Detect which cell encompasses the target text, then output its (x, y) center coordinate. 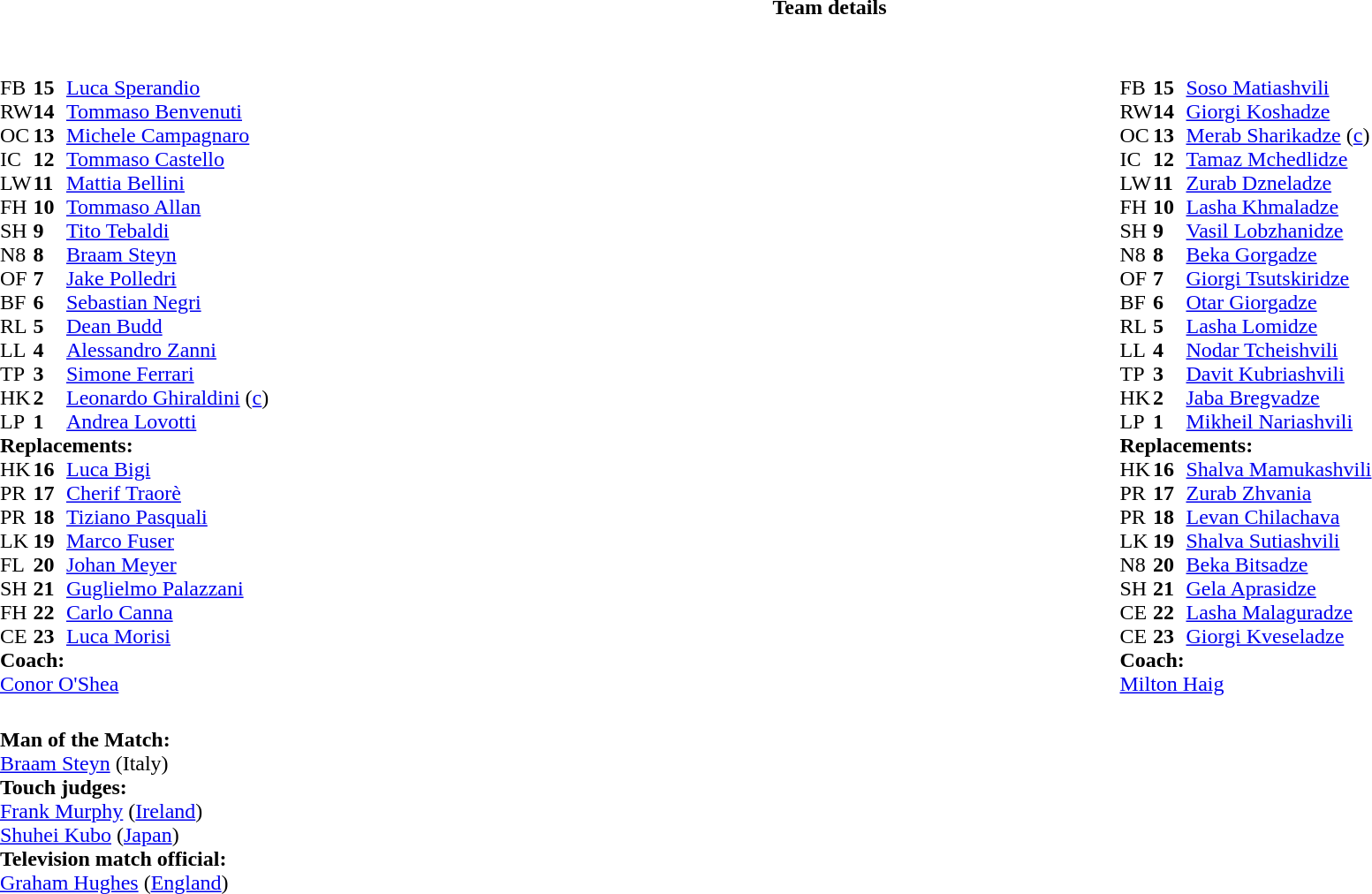
Lasha Lomidze (1278, 327)
Jaba Bregvadze (1278, 398)
Soso Matiashvili (1278, 88)
Alessandro Zanni (168, 350)
Milton Haig (1246, 684)
FL (17, 565)
Tiziano Pasquali (168, 518)
Zurab Zhvania (1278, 493)
Braam Steyn (168, 254)
Levan Chilachava (1278, 518)
Marco Fuser (168, 541)
Merab Sharikadze (c) (1278, 136)
Otar Giorgadze (1278, 302)
Lasha Malaguradze (1278, 613)
Davit Kubriashvili (1278, 375)
Andrea Lovotti (168, 422)
Leonardo Ghiraldini (c) (168, 398)
Cherif Traorè (168, 493)
Tommaso Allan (168, 207)
Mattia Bellini (168, 184)
Sebastian Negri (168, 302)
Zurab Dzneladze (1278, 184)
Beka Bitsadze (1278, 565)
Nodar Tcheishvili (1278, 350)
Luca Morisi (168, 636)
Beka Gorgadze (1278, 254)
Jake Polledri (168, 279)
Luca Sperandio (168, 88)
Tito Tebaldi (168, 231)
Luca Bigi (168, 470)
Johan Meyer (168, 565)
Giorgi Kveseladze (1278, 636)
Shalva Sutiashvili (1278, 541)
Giorgi Tsutskiridze (1278, 279)
Mikheil Nariashvili (1278, 422)
Tommaso Benvenuti (168, 111)
Tommaso Castello (168, 159)
Michele Campagnaro (168, 136)
Conor O'Shea (134, 684)
Dean Budd (168, 327)
Tamaz Mchedlidze (1278, 159)
Carlo Canna (168, 613)
Simone Ferrari (168, 375)
Gela Aprasidze (1278, 588)
Guglielmo Palazzani (168, 588)
Lasha Khmaladze (1278, 207)
Vasil Lobzhanidze (1278, 231)
Giorgi Koshadze (1278, 111)
Shalva Mamukashvili (1278, 470)
